Search for the cell housing the specified text and yield its [x, y] center coordinate. 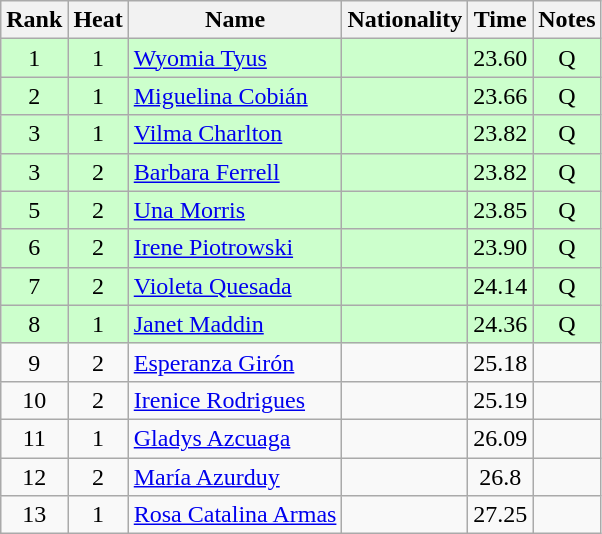
12 [34, 477]
24.14 [500, 286]
María Azurduy [235, 477]
Time [500, 20]
11 [34, 438]
Rank [34, 20]
26.8 [500, 477]
Irene Piotrowski [235, 248]
Miguelina Cobián [235, 96]
Esperanza Girón [235, 362]
Rosa Catalina Armas [235, 515]
9 [34, 362]
26.09 [500, 438]
Barbara Ferrell [235, 172]
27.25 [500, 515]
10 [34, 400]
5 [34, 210]
Violeta Quesada [235, 286]
23.66 [500, 96]
6 [34, 248]
7 [34, 286]
Heat [98, 20]
23.60 [500, 58]
Wyomia Tyus [235, 58]
24.36 [500, 324]
25.19 [500, 400]
Irenice Rodrigues [235, 400]
Una Morris [235, 210]
Name [235, 20]
Notes [567, 20]
25.18 [500, 362]
8 [34, 324]
23.85 [500, 210]
Nationality [405, 20]
Janet Maddin [235, 324]
Vilma Charlton [235, 134]
Gladys Azcuaga [235, 438]
13 [34, 515]
23.90 [500, 248]
